Capture the cell that displays the provided text and extract its (x, y) central coordinate. 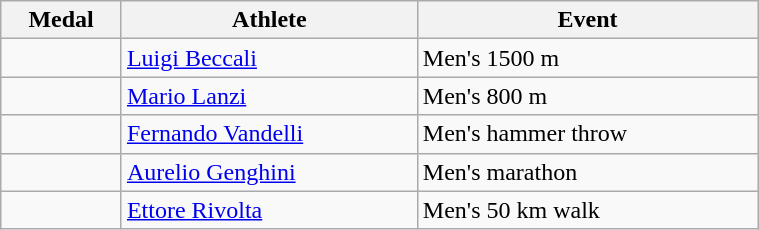
Event (587, 20)
Men's 1500 m (587, 58)
Mario Lanzi (269, 96)
Men's 50 km walk (587, 210)
Men's marathon (587, 172)
Men's 800 m (587, 96)
Aurelio Genghini (269, 172)
Fernando Vandelli (269, 134)
Men's hammer throw (587, 134)
Ettore Rivolta (269, 210)
Medal (62, 20)
Luigi Beccali (269, 58)
Athlete (269, 20)
